Extract the [x, y] coordinate from the center of the cell holding the provided text.  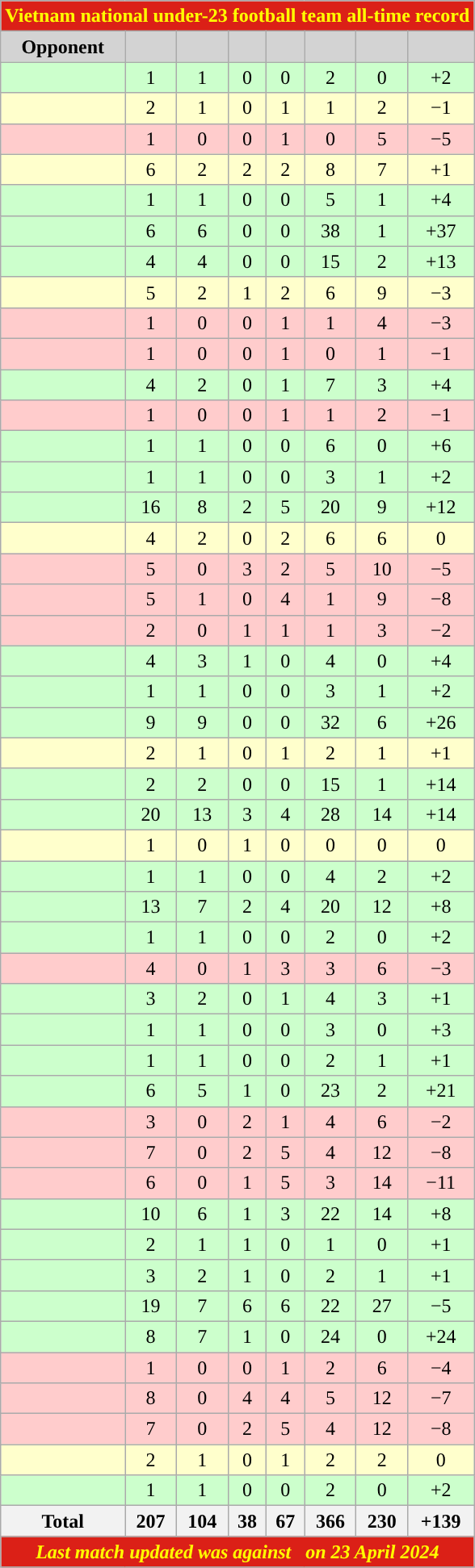
16 [151, 508]
230 [382, 1521]
+139 [440, 1521]
Vietnam national under-23 football team all-time record [237, 16]
Last match updated was against on 23 April 2024 [237, 1552]
366 [330, 1521]
−4 [440, 1368]
+24 [440, 1336]
27 [382, 1306]
+26 [440, 722]
32 [330, 722]
+13 [440, 261]
Opponent [63, 47]
+6 [440, 446]
+3 [440, 1030]
+12 [440, 508]
24 [330, 1336]
−11 [440, 1183]
Total [63, 1521]
28 [330, 814]
23 [330, 1091]
67 [286, 1521]
+21 [440, 1091]
207 [151, 1521]
19 [151, 1306]
−7 [440, 1399]
104 [202, 1521]
+37 [440, 231]
